Identify which cell holds the provided text, then report its [x, y] central coordinate. 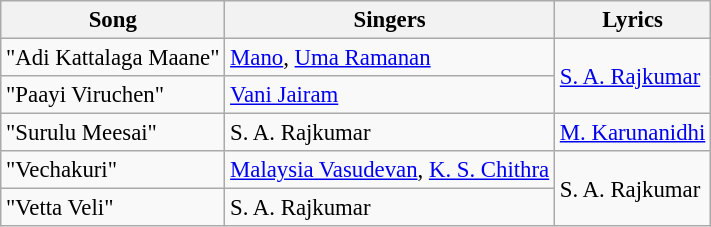
"Vetta Veli" [113, 208]
"Vechakuri" [113, 170]
Song [113, 20]
"Surulu Meesai" [113, 133]
Singers [390, 20]
"Paayi Viruchen" [113, 95]
M. Karunanidhi [632, 133]
Vani Jairam [390, 95]
"Adi Kattalaga Maane" [113, 58]
Malaysia Vasudevan, K. S. Chithra [390, 170]
Lyrics [632, 20]
Mano, Uma Ramanan [390, 58]
